Pinpoint the cell where the given text exists, returning its [X, Y] midpoint coordinate. 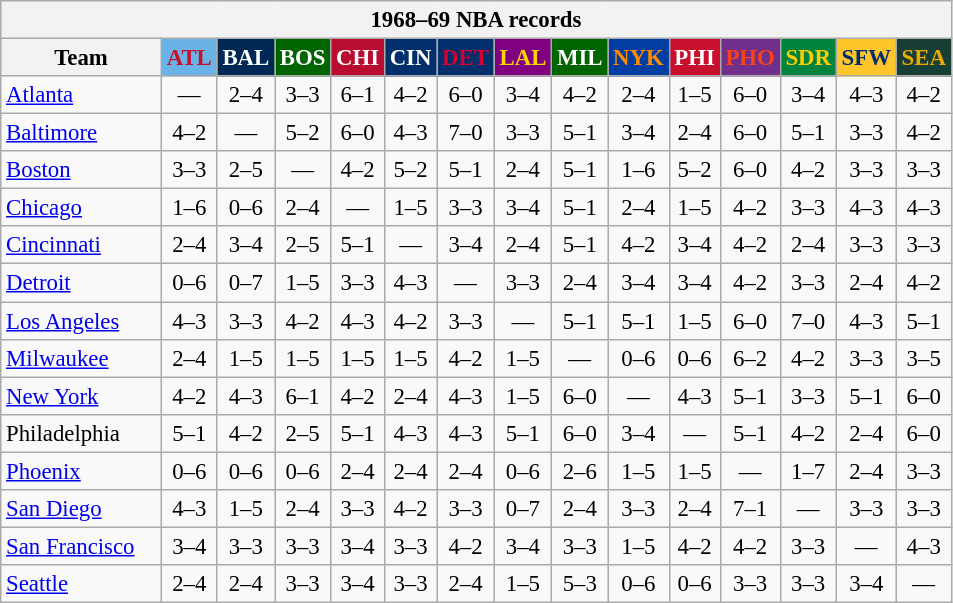
1968–69 NBA records [476, 20]
Boston [82, 170]
SDR [808, 58]
ATL [189, 58]
San Diego [82, 509]
6–2 [750, 358]
1–7 [808, 471]
7–1 [750, 509]
2–6 [580, 471]
Chicago [82, 208]
San Francisco [82, 546]
LAL [522, 58]
Milwaukee [82, 358]
Seattle [82, 584]
Detroit [82, 283]
5–3 [580, 584]
3–5 [924, 358]
Cincinnati [82, 245]
CIN [410, 58]
SEA [924, 58]
Los Angeles [82, 321]
New York [82, 396]
BAL [246, 58]
Phoenix [82, 471]
SFW [866, 58]
MIL [580, 58]
Baltimore [82, 133]
Team [82, 58]
Atlanta [82, 95]
PHI [694, 58]
DET [466, 58]
BOS [303, 58]
CHI [358, 58]
NYK [638, 58]
Philadelphia [82, 433]
PHO [750, 58]
